Output the [X, Y] coordinate of the center of the cell containing the given text.  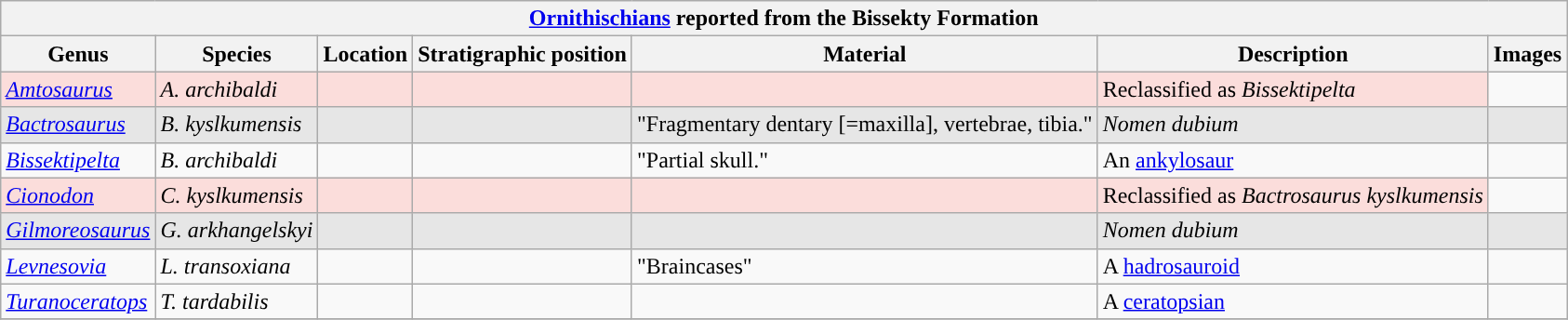
A hadrosauroid [1293, 266]
B. archibaldi [236, 160]
Images [1527, 54]
A ceratopsian [1293, 301]
"Partial skull." [865, 160]
G. arkhangelskyi [236, 231]
Ornithischians reported from the Bissekty Formation [784, 19]
Cionodon [78, 195]
Gilmoreosaurus [78, 231]
Location [365, 54]
C. kyslkumensis [236, 195]
Reclassified as Bactrosaurus kyslkumensis [1293, 195]
A. archibaldi [236, 89]
Turanoceratops [78, 301]
B. kyslkumensis [236, 125]
Amtosaurus [78, 89]
An ankylosaur [1293, 160]
L. transoxiana [236, 266]
Reclassified as Bissektipelta [1293, 89]
Levnesovia [78, 266]
Material [865, 54]
Bissektipelta [78, 160]
"Braincases" [865, 266]
Stratigraphic position [523, 54]
Bactrosaurus [78, 125]
T. tardabilis [236, 301]
Species [236, 54]
"Fragmentary dentary [=maxilla], vertebrae, tibia." [865, 125]
Genus [78, 54]
Description [1293, 54]
